Determine the [X, Y] coordinate at the center of the cell enclosing the given text.  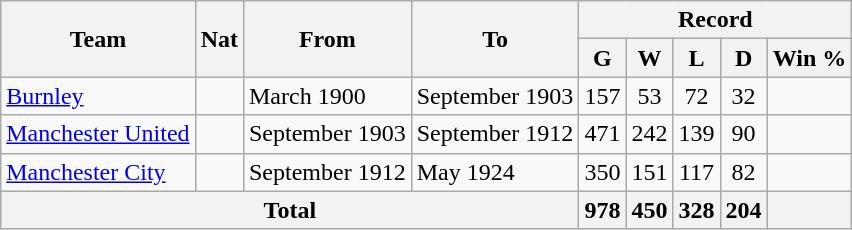
Win % [810, 58]
242 [650, 134]
90 [744, 134]
Manchester City [98, 172]
471 [602, 134]
157 [602, 96]
To [495, 39]
L [696, 58]
Nat [219, 39]
W [650, 58]
D [744, 58]
March 1900 [327, 96]
204 [744, 210]
32 [744, 96]
151 [650, 172]
From [327, 39]
Team [98, 39]
Manchester United [98, 134]
Burnley [98, 96]
328 [696, 210]
82 [744, 172]
72 [696, 96]
450 [650, 210]
139 [696, 134]
Record [716, 20]
Total [290, 210]
117 [696, 172]
May 1924 [495, 172]
53 [650, 96]
350 [602, 172]
G [602, 58]
978 [602, 210]
